From the cell containing the given text, extract its center point as [x, y] coordinate. 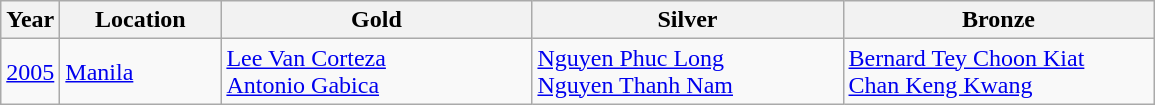
Location [140, 20]
Bronze [998, 20]
Silver [688, 20]
Lee Van Corteza Antonio Gabica [376, 72]
2005 [30, 72]
Year [30, 20]
Gold [376, 20]
Nguyen Phuc Long Nguyen Thanh Nam [688, 72]
Manila [140, 72]
Bernard Tey Choon Kiat Chan Keng Kwang [998, 72]
